Identify which cell holds the provided text, then report its [x, y] central coordinate. 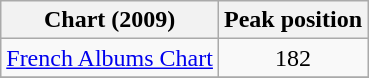
182 [292, 58]
Chart (2009) [110, 20]
Peak position [292, 20]
French Albums Chart [110, 58]
